For the text-containing cell, return its midpoint in [X, Y] coordinate format. 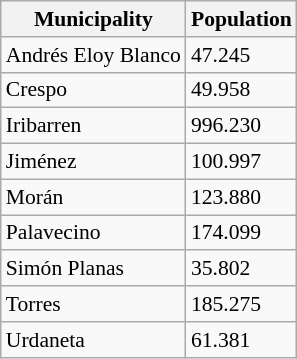
Morán [94, 197]
61.381 [242, 340]
185.275 [242, 304]
47.245 [242, 55]
Iribarren [94, 126]
100.997 [242, 162]
Torres [94, 304]
Population [242, 19]
996.230 [242, 126]
49.958 [242, 90]
Jiménez [94, 162]
174.099 [242, 233]
123.880 [242, 197]
Palavecino [94, 233]
35.802 [242, 269]
Municipality [94, 19]
Urdaneta [94, 340]
Simón Planas [94, 269]
Crespo [94, 90]
Andrés Eloy Blanco [94, 55]
